For the text-containing cell, return its midpoint in (X, Y) coordinate format. 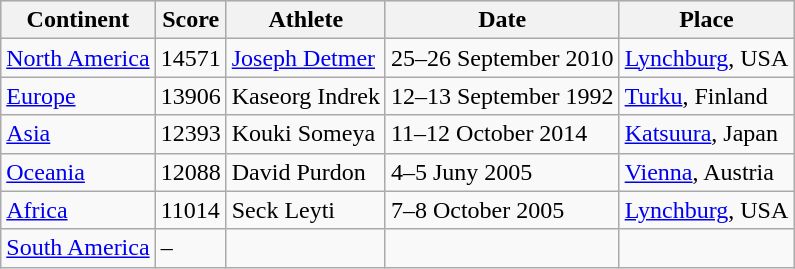
Continent (78, 20)
Date (502, 20)
Kouki Someya (306, 134)
North America (78, 58)
Turku, Finland (706, 96)
7–8 October 2005 (502, 210)
14571 (190, 58)
Kaseorg Indrek (306, 96)
12393 (190, 134)
12–13 September 1992 (502, 96)
South America (78, 248)
Vienna, Austria (706, 172)
Africa (78, 210)
12088 (190, 172)
4–5 Juny 2005 (502, 172)
Athlete (306, 20)
11–12 October 2014 (502, 134)
11014 (190, 210)
Europe (78, 96)
David Purdon (306, 172)
13906 (190, 96)
Joseph Detmer (306, 58)
Score (190, 20)
Katsuura, Japan (706, 134)
– (190, 248)
Place (706, 20)
Seck Leyti (306, 210)
25–26 September 2010 (502, 58)
Oceania (78, 172)
Asia (78, 134)
